Search for the cell housing the specified text and yield its (x, y) center coordinate. 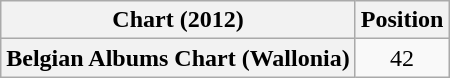
Belgian Albums Chart (Wallonia) (178, 58)
Chart (2012) (178, 20)
42 (402, 58)
Position (402, 20)
